Determine the (X, Y) coordinate at the center of the cell enclosing the given text.  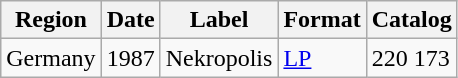
Label (219, 20)
Catalog (412, 20)
Germany (51, 58)
Region (51, 20)
LP (322, 58)
220 173 (412, 58)
1987 (130, 58)
Date (130, 20)
Nekropolis (219, 58)
Format (322, 20)
